Return the [X, Y] coordinate for the center point of the cell that contains the specified text.  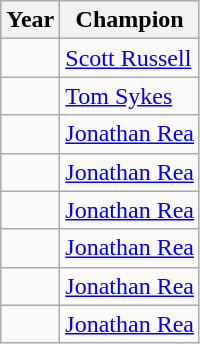
Champion [130, 20]
Tom Sykes [130, 96]
Year [30, 20]
Scott Russell [130, 58]
